Identify which cell holds the provided text, then report its [x, y] central coordinate. 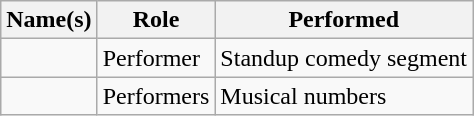
Name(s) [49, 20]
Standup comedy segment [344, 58]
Performers [156, 96]
Role [156, 20]
Performer [156, 58]
Performed [344, 20]
Musical numbers [344, 96]
